Output the (x, y) coordinate of the center of the cell containing the given text.  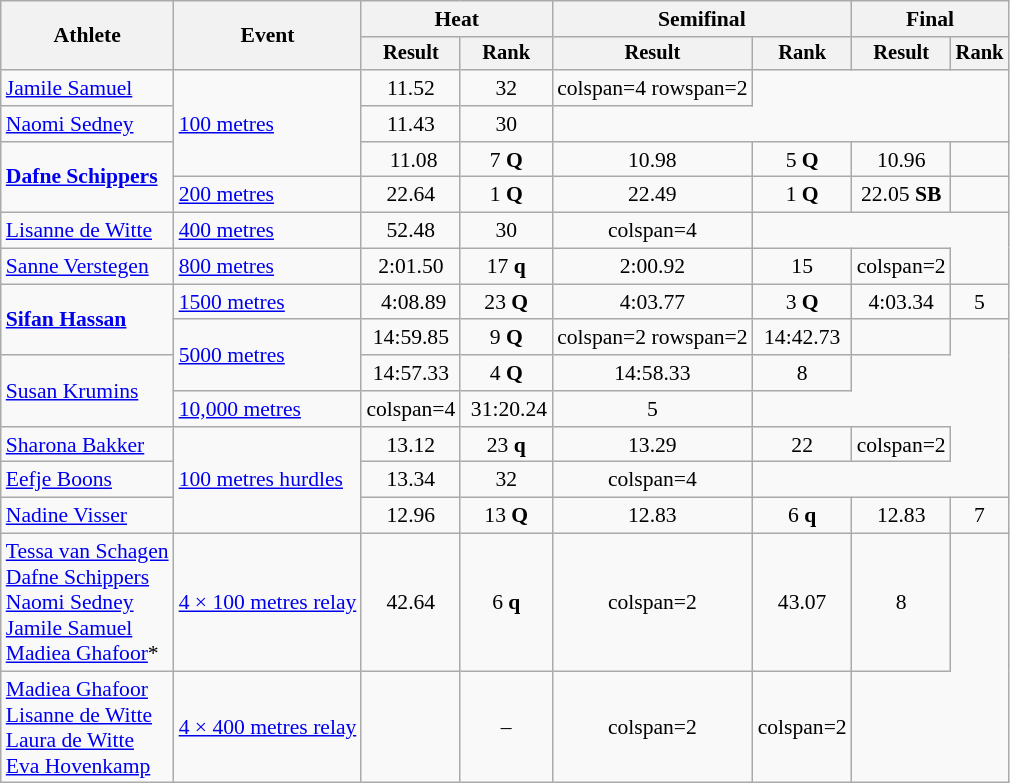
Eefje Boons (88, 480)
7 (980, 516)
13.34 (410, 480)
Event (268, 36)
3 Q (802, 302)
2:00.92 (652, 267)
Jamile Samuel (88, 88)
14:58.33 (652, 373)
13.29 (652, 445)
14:57.33 (410, 373)
9 Q (506, 338)
400 metres (268, 231)
100 metres hurdles (268, 480)
11.43 (410, 124)
5000 metres (268, 356)
4 Q (506, 373)
colspan=4 rowspan=2 (652, 88)
10,000 metres (268, 409)
Dafne Schippers (88, 178)
17 q (506, 267)
1500 metres (268, 302)
4:03.77 (652, 302)
5 Q (802, 160)
22.64 (410, 195)
Sanne Verstegen (88, 267)
22.05 SB (902, 195)
Madiea GhafoorLisanne de WitteLaura de WitteEva Hovenkamp (88, 727)
Susan Krumins (88, 390)
Athlete (88, 36)
Semifinal (702, 19)
100 metres (268, 124)
13 Q (506, 516)
13.12 (410, 445)
Sharona Bakker (88, 445)
22.49 (652, 195)
Sifan Hassan (88, 320)
7 Q (506, 160)
42.64 (410, 603)
200 metres (268, 195)
43.07 (802, 603)
15 (802, 267)
Tessa van SchagenDafne SchippersNaomi SedneyJamile SamuelMadiea Ghafoor* (88, 603)
11.08 (410, 160)
4:08.89 (410, 302)
52.48 (410, 231)
23 Q (506, 302)
Final (930, 19)
4 × 100 metres relay (268, 603)
11.52 (410, 88)
10.96 (902, 160)
– (506, 727)
Heat (456, 19)
22 (802, 445)
Lisanne de Witte (88, 231)
2:01.50 (410, 267)
12.96 (410, 516)
4:03.34 (902, 302)
31:20.24 (506, 409)
10.98 (652, 160)
Naomi Sedney (88, 124)
800 metres (268, 267)
4 × 400 metres relay (268, 727)
14:59.85 (410, 338)
14:42.73 (802, 338)
23 q (506, 445)
Nadine Visser (88, 516)
colspan=2 rowspan=2 (652, 338)
